Identify which cell holds the provided text, then report its (x, y) central coordinate. 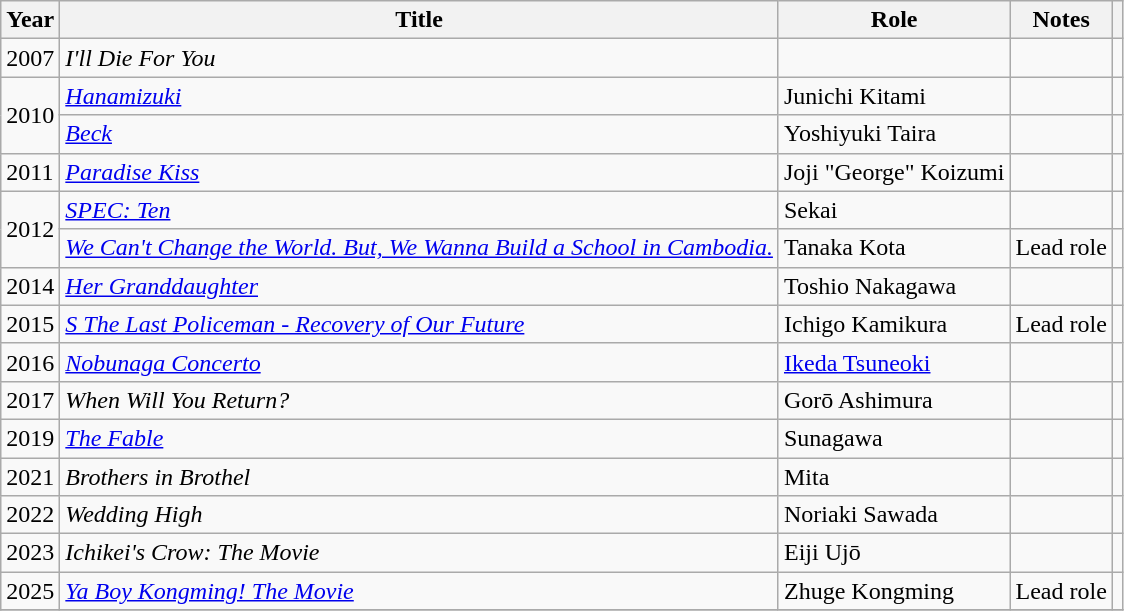
Zhuge Kongming (894, 591)
2023 (30, 553)
Eiji Ujō (894, 553)
Ya Boy Kongming! The Movie (420, 591)
Hanamizuki (420, 96)
We Can't Change the World. But, We Wanna Build a School in Cambodia. (420, 248)
Nobunaga Concerto (420, 362)
2011 (30, 172)
Ichigo Kamikura (894, 324)
When Will You Return? (420, 400)
2015 (30, 324)
Brothers in Brothel (420, 477)
Tanaka Kota (894, 248)
SPEC: Ten (420, 210)
The Fable (420, 438)
Ikeda Tsuneoki (894, 362)
S The Last Policeman - Recovery of Our Future (420, 324)
2022 (30, 515)
2014 (30, 286)
Yoshiyuki Taira (894, 134)
Year (30, 20)
2025 (30, 591)
Notes (1061, 20)
2019 (30, 438)
Toshio Nakagawa (894, 286)
Sekai (894, 210)
2010 (30, 115)
Joji "George" Koizumi (894, 172)
2021 (30, 477)
Wedding High (420, 515)
I'll Die For You (420, 58)
Beck (420, 134)
Paradise Kiss (420, 172)
Gorō Ashimura (894, 400)
Title (420, 20)
2012 (30, 229)
Her Granddaughter (420, 286)
2017 (30, 400)
Mita (894, 477)
2007 (30, 58)
Sunagawa (894, 438)
Noriaki Sawada (894, 515)
2016 (30, 362)
Ichikei's Crow: The Movie (420, 553)
Role (894, 20)
Junichi Kitami (894, 96)
